From the cell containing the given text, extract its center point as [x, y] coordinate. 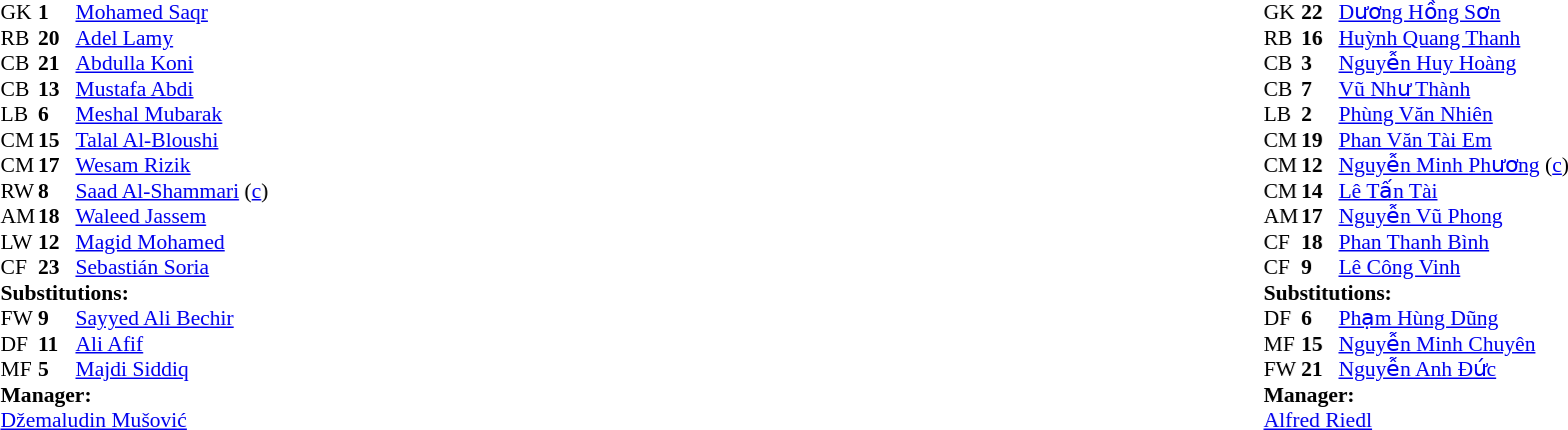
Talal Al-Bloushi [172, 140]
23 [57, 267]
Meshal Mubarak [172, 115]
8 [57, 191]
3 [1320, 63]
Sayyed Ali Bechir [172, 319]
RW [19, 191]
1 [57, 13]
7 [1320, 89]
Mustafa Abdi [172, 89]
11 [57, 344]
20 [57, 38]
Wesam Rizik [172, 165]
Sebastián Soria [172, 267]
Waleed Jassem [172, 217]
Magid Mohamed [172, 242]
Substitutions: [134, 293]
2 [1320, 115]
22 [1320, 13]
Adel Lamy [172, 38]
19 [1320, 140]
Saad Al-Shammari (c) [172, 191]
Manager: [134, 395]
13 [57, 89]
Majdi Siddiq [172, 369]
Abdulla Koni [172, 63]
Mohamed Saqr [172, 13]
Ali Afif [172, 344]
14 [1320, 191]
5 [57, 369]
16 [1320, 38]
LW [19, 242]
